From the cell containing the given text, extract its center point as [x, y] coordinate. 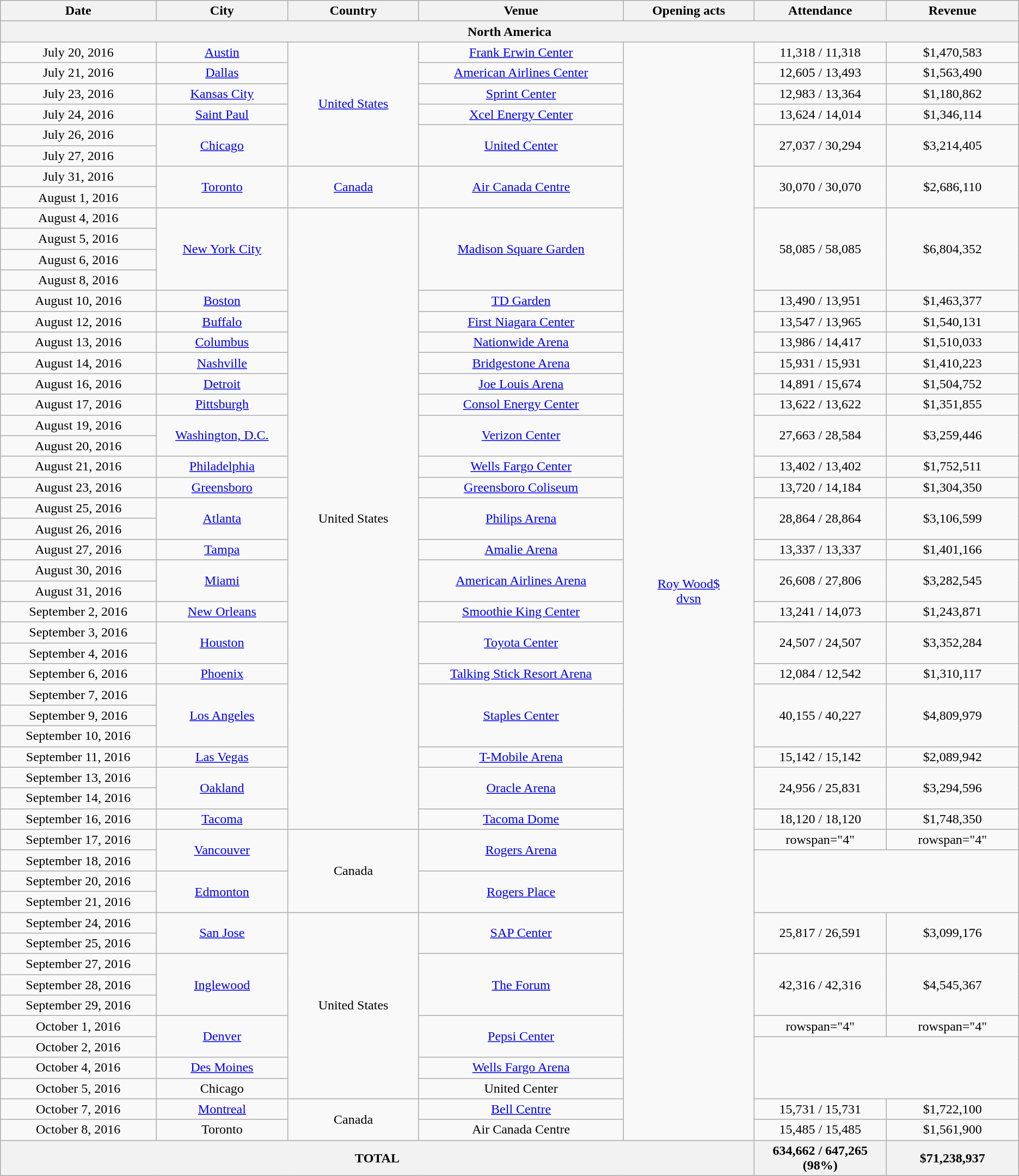
15,142 / 15,142 [820, 757]
September 14, 2016 [78, 798]
11,318 / 11,318 [820, 52]
August 16, 2016 [78, 384]
Smoothie King Center [521, 612]
August 26, 2016 [78, 529]
September 25, 2016 [78, 944]
September 4, 2016 [78, 653]
Houston [222, 643]
Boston [222, 301]
15,931 / 15,931 [820, 363]
Sprint Center [521, 94]
Bell Centre [521, 1109]
August 1, 2016 [78, 197]
Attendance [820, 11]
13,547 / 13,965 [820, 322]
American Airlines Center [521, 73]
Frank Erwin Center [521, 52]
18,120 / 18,120 [820, 819]
October 4, 2016 [78, 1068]
August 23, 2016 [78, 487]
Saint Paul [222, 114]
$1,561,900 [953, 1130]
TOTAL [378, 1157]
Bridgestone Arena [521, 363]
September 2, 2016 [78, 612]
September 11, 2016 [78, 757]
Nashville [222, 363]
$1,310,117 [953, 674]
September 16, 2016 [78, 819]
American Airlines Arena [521, 580]
September 6, 2016 [78, 674]
$1,351,855 [953, 405]
$1,401,166 [953, 549]
26,608 / 27,806 [820, 580]
Atlanta [222, 518]
13,490 / 13,951 [820, 301]
12,605 / 13,493 [820, 73]
August 30, 2016 [78, 570]
12,084 / 12,542 [820, 674]
July 23, 2016 [78, 94]
Denver [222, 1037]
$1,722,100 [953, 1109]
24,956 / 25,831 [820, 788]
Rogers Place [521, 891]
25,817 / 26,591 [820, 933]
Staples Center [521, 715]
August 13, 2016 [78, 342]
Xcel Energy Center [521, 114]
City [222, 11]
July 24, 2016 [78, 114]
Pepsi Center [521, 1037]
Talking Stick Resort Arena [521, 674]
September 28, 2016 [78, 985]
September 10, 2016 [78, 736]
28,864 / 28,864 [820, 518]
July 27, 2016 [78, 156]
Venue [521, 11]
Amalie Arena [521, 549]
August 5, 2016 [78, 238]
Greensboro Coliseum [521, 487]
August 14, 2016 [78, 363]
North America [509, 32]
14,891 / 15,674 [820, 384]
July 26, 2016 [78, 135]
$1,304,350 [953, 487]
August 8, 2016 [78, 280]
New Orleans [222, 612]
$3,106,599 [953, 518]
13,622 / 13,622 [820, 405]
30,070 / 30,070 [820, 187]
September 21, 2016 [78, 902]
Oracle Arena [521, 788]
Inglewood [222, 985]
Opening acts [689, 11]
Roy Wood$dvsn [689, 591]
The Forum [521, 985]
Buffalo [222, 322]
$2,089,942 [953, 757]
Tacoma Dome [521, 819]
$1,410,223 [953, 363]
13,337 / 13,337 [820, 549]
Pittsburgh [222, 405]
July 31, 2016 [78, 176]
San Jose [222, 933]
September 17, 2016 [78, 840]
$1,563,490 [953, 73]
12,983 / 13,364 [820, 94]
October 5, 2016 [78, 1088]
$1,748,350 [953, 819]
T-Mobile Arena [521, 757]
September 27, 2016 [78, 964]
$1,463,377 [953, 301]
$1,180,862 [953, 94]
August 19, 2016 [78, 425]
13,624 / 14,014 [820, 114]
$1,752,511 [953, 467]
Oakland [222, 788]
$1,470,583 [953, 52]
$3,214,405 [953, 145]
13,402 / 13,402 [820, 467]
Edmonton [222, 891]
Consol Energy Center [521, 405]
Wells Fargo Center [521, 467]
Tampa [222, 549]
27,037 / 30,294 [820, 145]
Joe Louis Arena [521, 384]
24,507 / 24,507 [820, 643]
Des Moines [222, 1068]
October 1, 2016 [78, 1026]
Detroit [222, 384]
TD Garden [521, 301]
August 21, 2016 [78, 467]
October 7, 2016 [78, 1109]
September 7, 2016 [78, 695]
Verizon Center [521, 436]
September 24, 2016 [78, 923]
July 20, 2016 [78, 52]
Columbus [222, 342]
Tacoma [222, 819]
August 17, 2016 [78, 405]
July 21, 2016 [78, 73]
Wells Fargo Arena [521, 1068]
$3,282,545 [953, 580]
Vancouver [222, 850]
Revenue [953, 11]
September 3, 2016 [78, 633]
First Niagara Center [521, 322]
Dallas [222, 73]
October 8, 2016 [78, 1130]
15,731 / 15,731 [820, 1109]
August 10, 2016 [78, 301]
13,986 / 14,417 [820, 342]
Austin [222, 52]
$3,294,596 [953, 788]
$1,504,752 [953, 384]
Madison Square Garden [521, 249]
October 2, 2016 [78, 1047]
Country [353, 11]
Rogers Arena [521, 850]
August 4, 2016 [78, 218]
September 29, 2016 [78, 1006]
$1,243,871 [953, 612]
$1,540,131 [953, 322]
$4,809,979 [953, 715]
Date [78, 11]
Philadelphia [222, 467]
August 12, 2016 [78, 322]
Los Angeles [222, 715]
September 18, 2016 [78, 860]
$4,545,367 [953, 985]
August 6, 2016 [78, 260]
August 20, 2016 [78, 446]
$6,804,352 [953, 249]
Las Vegas [222, 757]
42,316 / 42,316 [820, 985]
August 27, 2016 [78, 549]
Toyota Center [521, 643]
Greensboro [222, 487]
SAP Center [521, 933]
August 25, 2016 [78, 508]
27,663 / 28,584 [820, 436]
40,155 / 40,227 [820, 715]
634,662 / 647,265 (98%) [820, 1157]
September 20, 2016 [78, 881]
13,720 / 14,184 [820, 487]
$1,346,114 [953, 114]
Kansas City [222, 94]
August 31, 2016 [78, 591]
$3,352,284 [953, 643]
$2,686,110 [953, 187]
Washington, D.C. [222, 436]
15,485 / 15,485 [820, 1130]
September 9, 2016 [78, 715]
Miami [222, 580]
New York City [222, 249]
$3,099,176 [953, 933]
$71,238,937 [953, 1157]
Phoenix [222, 674]
Philips Arena [521, 518]
$1,510,033 [953, 342]
Montreal [222, 1109]
Nationwide Arena [521, 342]
58,085 / 58,085 [820, 249]
13,241 / 14,073 [820, 612]
September 13, 2016 [78, 777]
$3,259,446 [953, 436]
